Determine the [X, Y] coordinate at the center of the cell enclosing the given text.  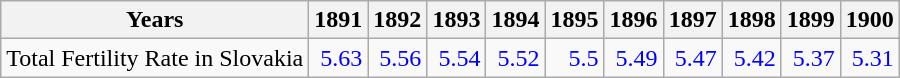
5.56 [398, 58]
1894 [516, 20]
1899 [810, 20]
5.47 [692, 58]
5.49 [634, 58]
1892 [398, 20]
5.42 [752, 58]
5.31 [870, 58]
1893 [456, 20]
5.54 [456, 58]
1895 [574, 20]
5.37 [810, 58]
5.5 [574, 58]
5.63 [338, 58]
1897 [692, 20]
1891 [338, 20]
Years [155, 20]
1898 [752, 20]
1896 [634, 20]
1900 [870, 20]
Total Fertility Rate in Slovakia [155, 58]
5.52 [516, 58]
